From the cell containing the given text, extract its center point as [x, y] coordinate. 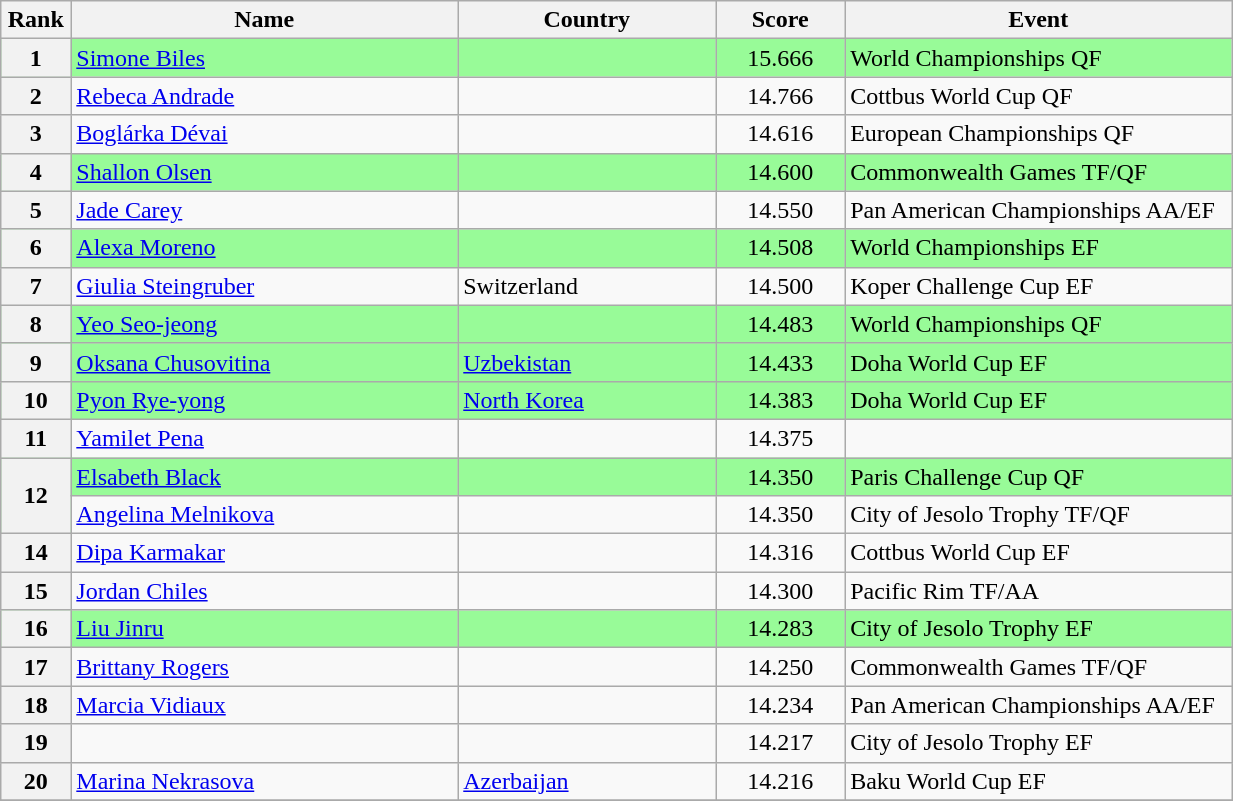
14.375 [780, 438]
Cottbus World Cup EF [1038, 553]
14.216 [780, 781]
Switzerland [587, 286]
4 [36, 172]
Country [587, 20]
Liu Jinru [264, 629]
Baku World Cup EF [1038, 781]
Marcia Vidiaux [264, 705]
Name [264, 20]
14.300 [780, 591]
3 [36, 134]
World Championships EF [1038, 248]
Yamilet Pena [264, 438]
14.316 [780, 553]
6 [36, 248]
19 [36, 743]
Alexa Moreno [264, 248]
North Korea [587, 400]
14.433 [780, 362]
8 [36, 324]
Giulia Steingruber [264, 286]
Simone Biles [264, 58]
2 [36, 96]
Pyon Rye-yong [264, 400]
16 [36, 629]
14.500 [780, 286]
9 [36, 362]
11 [36, 438]
15.666 [780, 58]
15 [36, 591]
Cottbus World Cup QF [1038, 96]
Dipa Karmakar [264, 553]
14.217 [780, 743]
17 [36, 667]
14.508 [780, 248]
20 [36, 781]
10 [36, 400]
Uzbekistan [587, 362]
18 [36, 705]
Yeo Seo-jeong [264, 324]
Angelina Melnikova [264, 515]
14.383 [780, 400]
European Championships QF [1038, 134]
14.234 [780, 705]
Jade Carey [264, 210]
5 [36, 210]
14.616 [780, 134]
1 [36, 58]
14.283 [780, 629]
Azerbaijan [587, 781]
Oksana Chusovitina [264, 362]
14 [36, 553]
14.250 [780, 667]
14.550 [780, 210]
Marina Nekrasova [264, 781]
12 [36, 496]
Koper Challenge Cup EF [1038, 286]
Pacific Rim TF/AA [1038, 591]
14.766 [780, 96]
Brittany Rogers [264, 667]
Paris Challenge Cup QF [1038, 477]
Rank [36, 20]
Score [780, 20]
Event [1038, 20]
Rebeca Andrade [264, 96]
City of Jesolo Trophy TF/QF [1038, 515]
Elsabeth Black [264, 477]
Shallon Olsen [264, 172]
14.600 [780, 172]
7 [36, 286]
Boglárka Dévai [264, 134]
14.483 [780, 324]
Jordan Chiles [264, 591]
